Scan for the cell matching the given text and deliver its (x, y) coordinate at center. 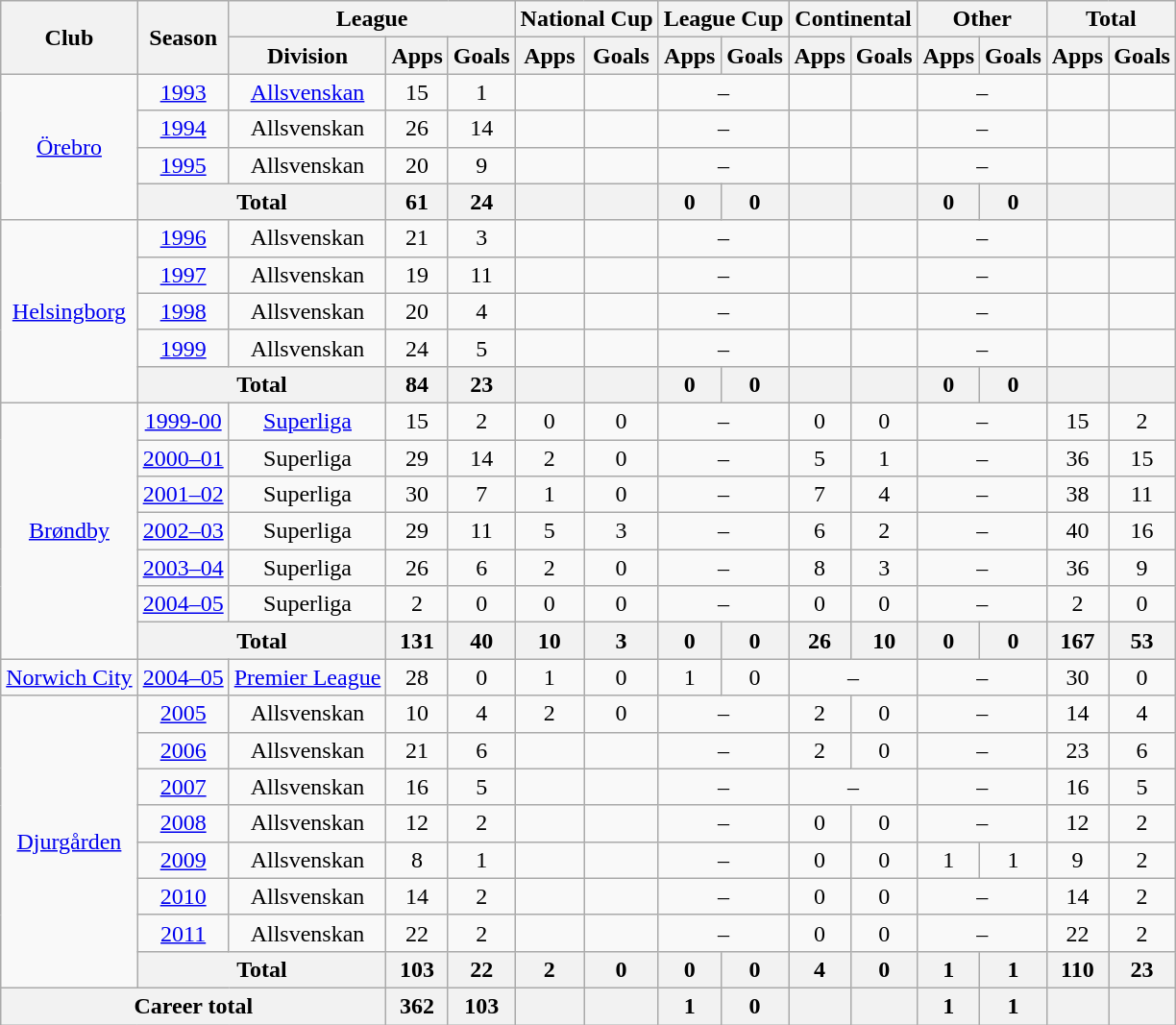
1995 (183, 165)
League Cup (723, 19)
2003–04 (183, 568)
2001–02 (183, 495)
Season (183, 37)
19 (417, 275)
Career total (194, 1006)
2006 (183, 750)
53 (1142, 641)
Other (982, 19)
Club (69, 37)
1996 (183, 238)
Helsingborg (69, 311)
Brøndby (69, 530)
2000–01 (183, 458)
2008 (183, 823)
Norwich City (69, 677)
2011 (183, 933)
110 (1077, 969)
Premier League (307, 677)
61 (417, 202)
2007 (183, 787)
167 (1077, 641)
Division (307, 56)
2010 (183, 896)
362 (417, 1006)
84 (417, 384)
National Cup (586, 19)
1994 (183, 129)
Djurgården (69, 842)
Örebro (69, 147)
Continental (853, 19)
131 (417, 641)
28 (417, 677)
League (372, 19)
2009 (183, 860)
1999-00 (183, 421)
1993 (183, 92)
1998 (183, 311)
2002–03 (183, 531)
1997 (183, 275)
2005 (183, 714)
1999 (183, 348)
38 (1077, 495)
